Search for the cell housing the specified text and yield its [x, y] center coordinate. 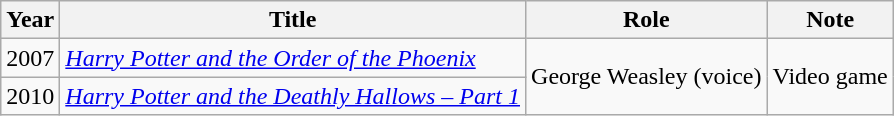
George Weasley (voice) [646, 77]
Video game [830, 77]
2010 [30, 96]
Harry Potter and the Order of the Phoenix [293, 58]
Title [293, 20]
2007 [30, 58]
Harry Potter and the Deathly Hallows – Part 1 [293, 96]
Note [830, 20]
Role [646, 20]
Year [30, 20]
